Capture the cell that displays the provided text and extract its [x, y] central coordinate. 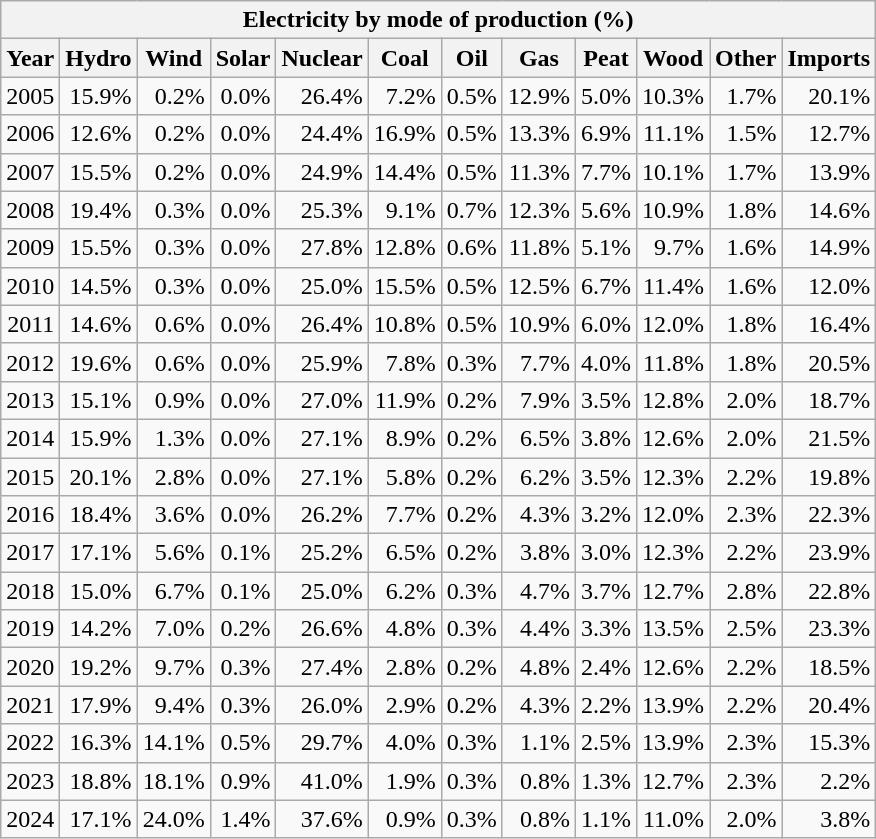
20.5% [829, 362]
13.3% [538, 134]
15.0% [98, 591]
3.6% [174, 515]
29.7% [322, 743]
15.3% [829, 743]
Wood [672, 58]
18.8% [98, 781]
27.4% [322, 667]
Year [30, 58]
41.0% [322, 781]
16.3% [98, 743]
1.9% [404, 781]
Coal [404, 58]
10.3% [672, 96]
7.2% [404, 96]
19.2% [98, 667]
3.7% [606, 591]
3.2% [606, 515]
3.0% [606, 553]
2010 [30, 286]
19.4% [98, 210]
7.0% [174, 629]
12.5% [538, 286]
14.9% [829, 248]
7.8% [404, 362]
26.2% [322, 515]
2.4% [606, 667]
14.4% [404, 172]
7.9% [538, 400]
16.4% [829, 324]
2.9% [404, 705]
1.4% [243, 819]
25.3% [322, 210]
Hydro [98, 58]
2019 [30, 629]
Gas [538, 58]
2008 [30, 210]
6.9% [606, 134]
24.4% [322, 134]
0.7% [472, 210]
Wind [174, 58]
5.8% [404, 477]
10.1% [672, 172]
2013 [30, 400]
16.9% [404, 134]
1.5% [746, 134]
24.9% [322, 172]
13.5% [672, 629]
27.0% [322, 400]
2022 [30, 743]
18.1% [174, 781]
2014 [30, 438]
17.9% [98, 705]
14.2% [98, 629]
Peat [606, 58]
11.9% [404, 400]
9.4% [174, 705]
9.1% [404, 210]
11.0% [672, 819]
2023 [30, 781]
5.0% [606, 96]
19.8% [829, 477]
37.6% [322, 819]
12.9% [538, 96]
25.2% [322, 553]
26.0% [322, 705]
2021 [30, 705]
2006 [30, 134]
20.4% [829, 705]
25.9% [322, 362]
Electricity by mode of production (%) [438, 20]
2016 [30, 515]
14.1% [174, 743]
22.3% [829, 515]
Nuclear [322, 58]
18.5% [829, 667]
15.1% [98, 400]
2007 [30, 172]
2015 [30, 477]
2011 [30, 324]
8.9% [404, 438]
11.4% [672, 286]
14.5% [98, 286]
22.8% [829, 591]
23.9% [829, 553]
18.7% [829, 400]
2017 [30, 553]
2012 [30, 362]
27.8% [322, 248]
3.3% [606, 629]
11.1% [672, 134]
19.6% [98, 362]
2005 [30, 96]
4.4% [538, 629]
24.0% [174, 819]
11.3% [538, 172]
4.7% [538, 591]
5.1% [606, 248]
21.5% [829, 438]
Imports [829, 58]
23.3% [829, 629]
Solar [243, 58]
Oil [472, 58]
10.8% [404, 324]
2020 [30, 667]
2018 [30, 591]
2009 [30, 248]
6.0% [606, 324]
26.6% [322, 629]
Other [746, 58]
18.4% [98, 515]
2024 [30, 819]
